Extract the (x, y) coordinate from the center of the cell holding the provided text.  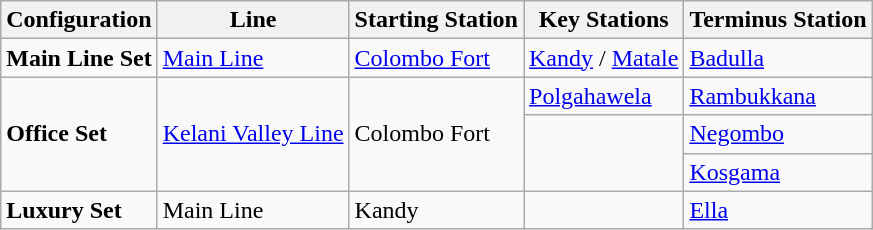
Terminus Station (778, 20)
Main Line Set (79, 58)
Kandy / Matale (604, 58)
Rambukkana (778, 96)
Polgahawela (604, 96)
Kosgama (778, 172)
Badulla (778, 58)
Kandy (436, 210)
Office Set (79, 134)
Starting Station (436, 20)
Kelani Valley Line (253, 134)
Ella (778, 210)
Luxury Set (79, 210)
Configuration (79, 20)
Key Stations (604, 20)
Line (253, 20)
Negombo (778, 134)
